Extract the (X, Y) coordinate from the center of the cell holding the provided text.  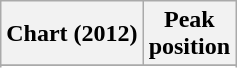
Chart (2012) (72, 34)
Peakposition (189, 34)
